Return the [X, Y] coordinate for the center point of the cell that contains the specified text.  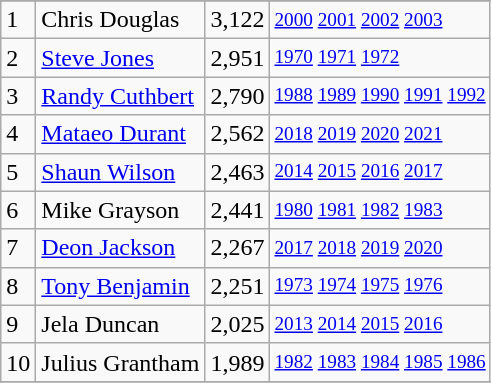
1988 1989 1990 1991 1992 [380, 96]
Tony Benjamin [120, 286]
Deon Jackson [120, 248]
2,025 [238, 324]
Jela Duncan [120, 324]
2,251 [238, 286]
2,441 [238, 210]
Randy Cuthbert [120, 96]
2,951 [238, 58]
4 [18, 134]
Shaun Wilson [120, 172]
2,790 [238, 96]
1,989 [238, 362]
1982 1983 1984 1985 1986 [380, 362]
2013 2014 2015 2016 [380, 324]
1980 1981 1982 1983 [380, 210]
1 [18, 20]
Steve Jones [120, 58]
2018 2019 2020 2021 [380, 134]
2,267 [238, 248]
2,562 [238, 134]
10 [18, 362]
3,122 [238, 20]
5 [18, 172]
2014 2015 2016 2017 [380, 172]
3 [18, 96]
Mataeo Durant [120, 134]
8 [18, 286]
9 [18, 324]
1970 1971 1972 [380, 58]
Julius Grantham [120, 362]
1973 1974 1975 1976 [380, 286]
Chris Douglas [120, 20]
6 [18, 210]
2 [18, 58]
Mike Grayson [120, 210]
7 [18, 248]
2017 2018 2019 2020 [380, 248]
2000 2001 2002 2003 [380, 20]
2,463 [238, 172]
